From the cell containing the given text, extract its center point as (X, Y) coordinate. 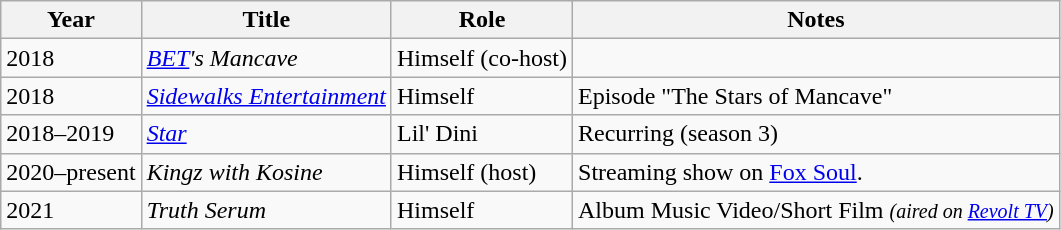
Year (71, 20)
Title (266, 20)
2021 (71, 210)
Lil' Dini (482, 134)
2018–2019 (71, 134)
Sidewalks Entertainment (266, 96)
Episode "The Stars of Mancave" (816, 96)
Himself (host) (482, 172)
Himself (co-host) (482, 58)
Streaming show on Fox Soul. (816, 172)
Album Music Video/Short Film (aired on Revolt TV) (816, 210)
Truth Serum (266, 210)
BET's Mancave (266, 58)
Notes (816, 20)
Kingz with Kosine (266, 172)
Star (266, 134)
2020–present (71, 172)
Role (482, 20)
Recurring (season 3) (816, 134)
